From the cell containing the given text, extract its center point as [X, Y] coordinate. 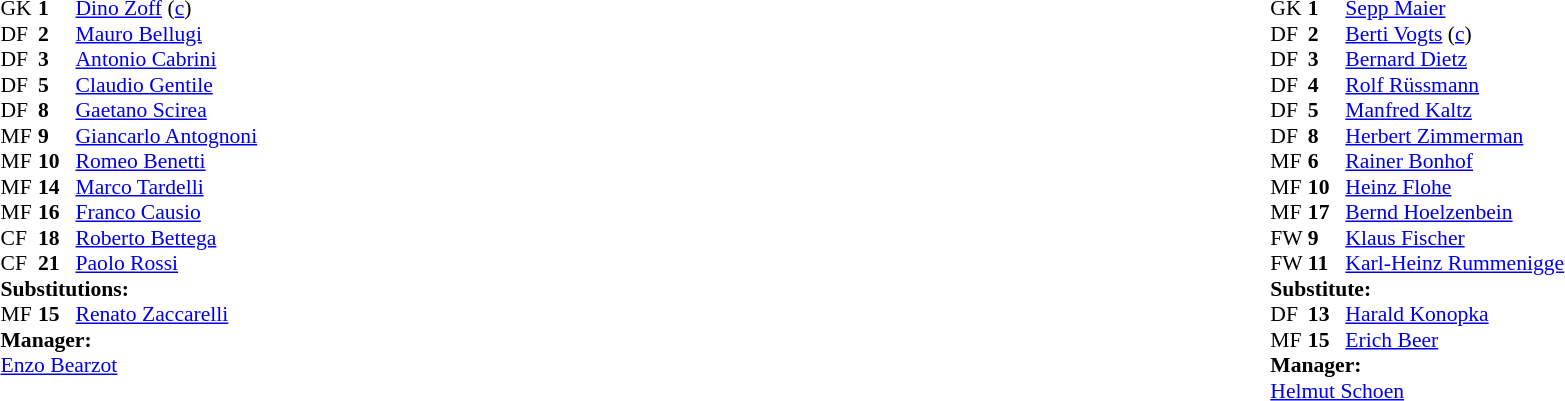
13 [1327, 315]
Gaetano Scirea [167, 111]
Claudio Gentile [167, 85]
Romeo Benetti [167, 161]
18 [57, 238]
6 [1327, 161]
Paolo Rossi [167, 263]
Karl-Heinz Rummenigge [1454, 263]
Bernard Dietz [1454, 59]
11 [1327, 263]
21 [57, 263]
Enzo Bearzot [128, 365]
Antonio Cabrini [167, 59]
Franco Causio [167, 213]
Bernd Hoelzenbein [1454, 213]
16 [57, 213]
Giancarlo Antognoni [167, 136]
Substitute: [1417, 289]
Renato Zaccarelli [167, 315]
Mauro Bellugi [167, 34]
14 [57, 187]
Rainer Bonhof [1454, 161]
Roberto Bettega [167, 238]
Herbert Zimmerman [1454, 136]
4 [1327, 85]
Marco Tardelli [167, 187]
Harald Konopka [1454, 315]
Heinz Flohe [1454, 187]
Erich Beer [1454, 340]
Rolf Rüssmann [1454, 85]
Manfred Kaltz [1454, 111]
Substitutions: [128, 289]
17 [1327, 213]
Berti Vogts (c) [1454, 34]
Klaus Fischer [1454, 238]
